Return (x, y) of the center of cell containing provided text 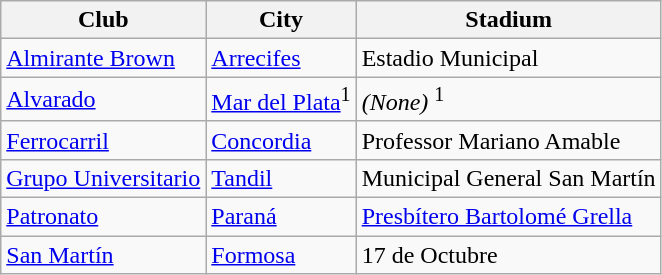
Presbítero Bartolomé Grella (508, 217)
Grupo Universitario (104, 178)
Concordia (281, 140)
17 de Octubre (508, 255)
Ferrocarril (104, 140)
Patronato (104, 217)
Paraná (281, 217)
Municipal General San Martín (508, 178)
Tandil (281, 178)
Mar del Plata1 (281, 100)
Alvarado (104, 100)
Club (104, 20)
San Martín (104, 255)
Estadio Municipal (508, 58)
Almirante Brown (104, 58)
Formosa (281, 255)
City (281, 20)
Stadium (508, 20)
Professor Mariano Amable (508, 140)
Arrecifes (281, 58)
(None) 1 (508, 100)
